Provide the [x, y] coordinate of the cell's center where the given text is located.  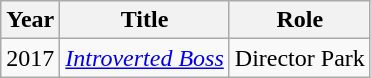
Director Park [300, 58]
Title [144, 20]
2017 [30, 58]
Introverted Boss [144, 58]
Role [300, 20]
Year [30, 20]
